Determine the (X, Y) coordinate at the center of the cell enclosing the given text.  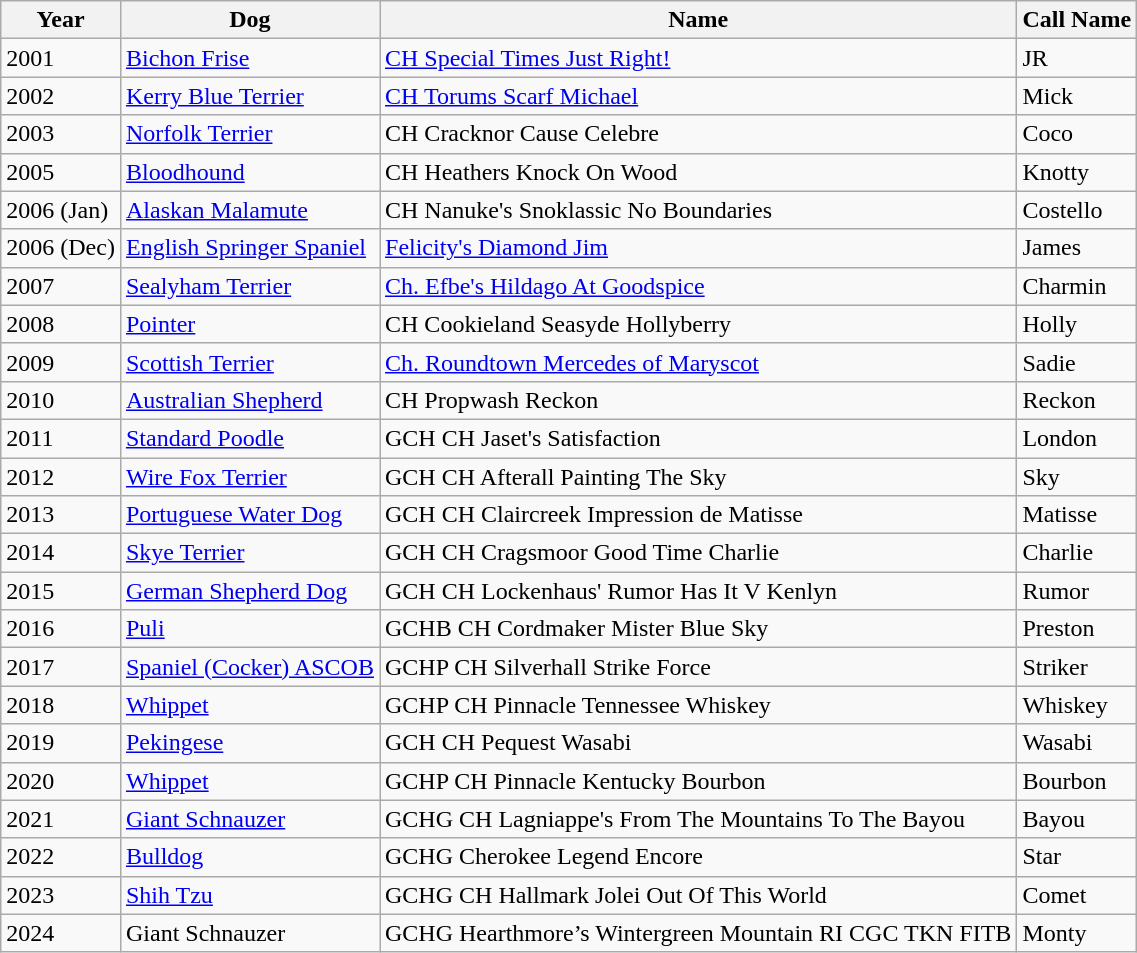
CH Nanuke's Snoklassic No Boundaries (698, 210)
Coco (1077, 134)
Mick (1077, 96)
GCHG Hearthmore’s Wintergreen Mountain RI CGC TKN FITB (698, 933)
Spaniel (Cocker) ASCOB (250, 667)
2020 (61, 781)
GCHG CH Hallmark Jolei Out Of This World (698, 895)
Felicity's Diamond Jim (698, 248)
Wire Fox Terrier (250, 477)
GCH CH Cragsmoor Good Time Charlie (698, 553)
Name (698, 20)
2012 (61, 477)
GCH CH Jaset's Satisfaction (698, 438)
Costello (1077, 210)
2001 (61, 58)
Knotty (1077, 172)
Monty (1077, 933)
Australian Shepherd (250, 400)
Striker (1077, 667)
GCHP CH Pinnacle Kentucky Bourbon (698, 781)
CH Cracknor Cause Celebre (698, 134)
GCHP CH Silverhall Strike Force (698, 667)
Year (61, 20)
JR (1077, 58)
GCH CH Afterall Painting The Sky (698, 477)
German Shepherd Dog (250, 591)
2016 (61, 629)
2015 (61, 591)
2019 (61, 743)
CH Cookieland Seasyde Hollyberry (698, 324)
2005 (61, 172)
Charlie (1077, 553)
2017 (61, 667)
Rumor (1077, 591)
2006 (Dec) (61, 248)
Shih Tzu (250, 895)
Holly (1077, 324)
GCHP CH Pinnacle Tennessee Whiskey (698, 705)
2013 (61, 515)
2021 (61, 819)
2006 (Jan) (61, 210)
Comet (1077, 895)
Skye Terrier (250, 553)
2002 (61, 96)
Bourbon (1077, 781)
CH Torums Scarf Michael (698, 96)
Sadie (1077, 362)
Whiskey (1077, 705)
Bulldog (250, 857)
Reckon (1077, 400)
Ch. Efbe's Hildago At Goodspice (698, 286)
Bichon Frise (250, 58)
2022 (61, 857)
2024 (61, 933)
Pekingese (250, 743)
Standard Poodle (250, 438)
Bloodhound (250, 172)
Charmin (1077, 286)
GCHB CH Cordmaker Mister Blue Sky (698, 629)
Sky (1077, 477)
GCHG CH Lagniappe's From The Mountains To The Bayou (698, 819)
James (1077, 248)
2014 (61, 553)
GCHG Cherokee Legend Encore (698, 857)
Scottish Terrier (250, 362)
2010 (61, 400)
Wasabi (1077, 743)
Star (1077, 857)
2023 (61, 895)
GCH CH Claircreek Impression de Matisse (698, 515)
Puli (250, 629)
Kerry Blue Terrier (250, 96)
Norfolk Terrier (250, 134)
2003 (61, 134)
Pointer (250, 324)
Bayou (1077, 819)
London (1077, 438)
Sealyham Terrier (250, 286)
2007 (61, 286)
2011 (61, 438)
CH Propwash Reckon (698, 400)
English Springer Spaniel (250, 248)
GCH CH Pequest Wasabi (698, 743)
GCH CH Lockenhaus' Rumor Has It V Kenlyn (698, 591)
Alaskan Malamute (250, 210)
2009 (61, 362)
CH Special Times Just Right! (698, 58)
2008 (61, 324)
CH Heathers Knock On Wood (698, 172)
Call Name (1077, 20)
Dog (250, 20)
Ch. Roundtown Mercedes of Maryscot (698, 362)
2018 (61, 705)
Portuguese Water Dog (250, 515)
Matisse (1077, 515)
Preston (1077, 629)
